Pinpoint the cell where the given text exists, returning its (x, y) midpoint coordinate. 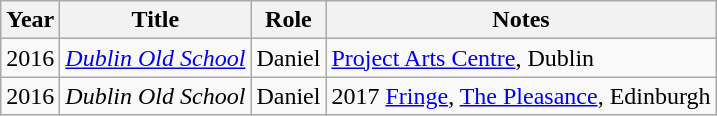
Notes (521, 20)
Project Arts Centre, Dublin (521, 58)
Title (156, 20)
Role (288, 20)
2017 Fringe, The Pleasance, Edinburgh (521, 96)
Year (30, 20)
